Return (X, Y) of the center of cell containing provided text 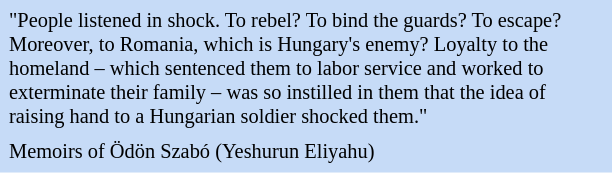
Memoirs of Ödön Szabó (Yeshurun Eliyahu) (306, 152)
